Return the [x, y] coordinate for the center point of the cell that contains the specified text.  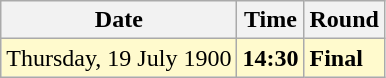
Round [344, 20]
14:30 [270, 58]
Date [119, 20]
Time [270, 20]
Final [344, 58]
Thursday, 19 July 1900 [119, 58]
